Search for the cell housing the specified text and yield its [X, Y] center coordinate. 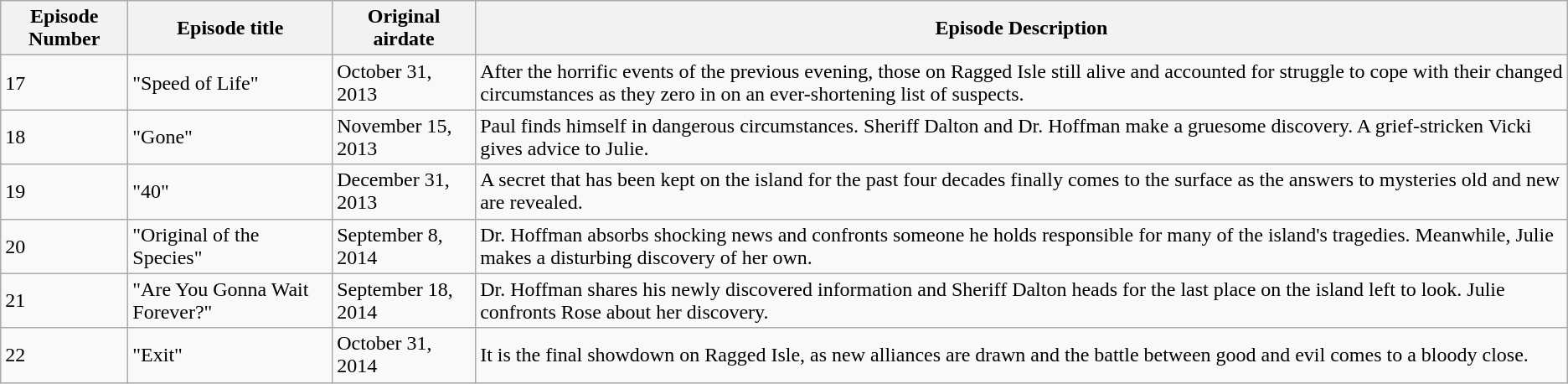
19 [64, 191]
September 18, 2014 [404, 300]
Episode title [230, 29]
"Gone" [230, 138]
"Exit" [230, 355]
November 15, 2013 [404, 138]
December 31, 2013 [404, 191]
18 [64, 138]
"Original of the Species" [230, 246]
It is the final showdown on Ragged Isle, as new alliances are drawn and the battle between good and evil comes to a bloody close. [1022, 355]
Original airdate [404, 29]
October 31, 2013 [404, 82]
22 [64, 355]
20 [64, 246]
"40" [230, 191]
"Speed of Life" [230, 82]
"Are You Gonna Wait Forever?" [230, 300]
17 [64, 82]
September 8, 2014 [404, 246]
Episode Description [1022, 29]
Episode Number [64, 29]
21 [64, 300]
October 31, 2014 [404, 355]
